Detect which cell encompasses the target text, then output its (x, y) center coordinate. 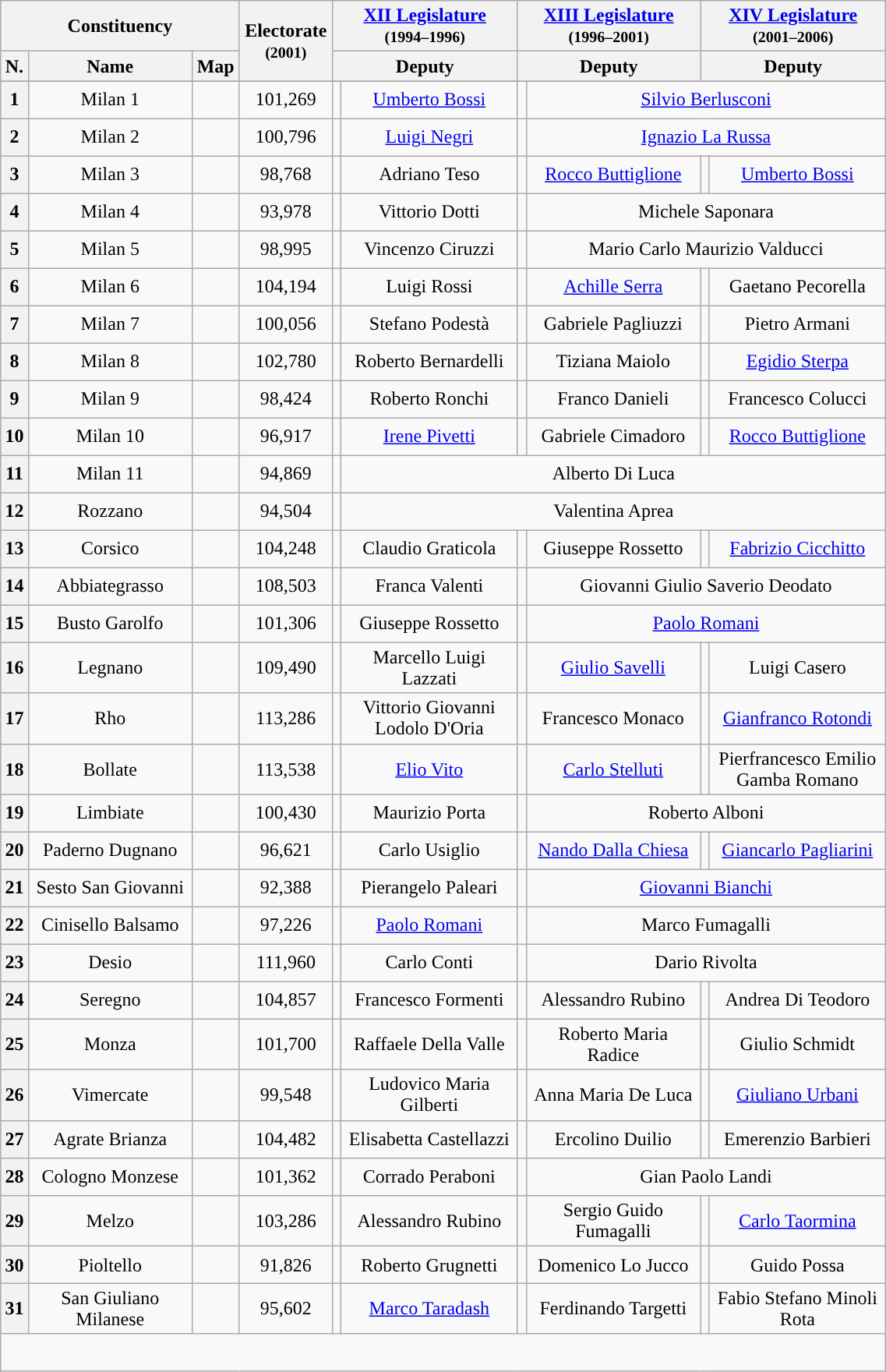
8 (14, 362)
Andrea Di Teodoro (798, 1000)
Legnano (110, 667)
21 (14, 888)
19 (14, 813)
Luigi Rossi (429, 287)
3 (14, 175)
Rozzano (110, 511)
102,780 (286, 362)
100,056 (286, 324)
Francesco Formenti (429, 1000)
9 (14, 399)
96,621 (286, 850)
Nando Dalla Chiesa (612, 850)
Milan 4 (110, 212)
12 (14, 511)
Gianfranco Rotondi (798, 719)
Milan 2 (110, 137)
Milan 3 (110, 175)
28 (14, 1176)
Corsico (110, 549)
Vittorio Giovanni Lodolo D'Oria (429, 719)
Gian Paolo Landi (706, 1176)
98,424 (286, 399)
Fabio Stefano Minoli Rota (798, 1308)
104,857 (286, 1000)
Vincenzo Ciruzzi (429, 249)
Egidio Sterpa (798, 362)
31 (14, 1308)
Maurizio Porta (429, 813)
Constituency (120, 27)
92,388 (286, 888)
104,482 (286, 1139)
Seregno (110, 1000)
Map (215, 66)
108,503 (286, 586)
Bollate (110, 769)
Roberto Bernardelli (429, 362)
23 (14, 963)
Pierangelo Paleari (429, 888)
Pioltello (110, 1264)
XII Legislature(1994–1996) (425, 27)
Ludovico Maria Gilberti (429, 1094)
Francesco Monaco (612, 719)
Silvio Berlusconi (706, 100)
Adriano Teso (429, 175)
Domenico Lo Jucco (612, 1264)
Anna Maria De Luca (612, 1094)
Raffaele Della Valle (429, 1045)
104,248 (286, 549)
Francesco Colucci (798, 399)
Agrate Brianza (110, 1139)
Cologno Monzese (110, 1176)
27 (14, 1139)
Roberto Ronchi (429, 399)
Busto Garolfo (110, 624)
Vittorio Dotti (429, 212)
94,504 (286, 511)
4 (14, 212)
Roberto Maria Radice (612, 1045)
10 (14, 437)
25 (14, 1045)
XIII Legislature(1996–2001) (609, 27)
Monza (110, 1045)
XIV Legislature(2001–2006) (793, 27)
111,960 (286, 963)
Giuliano Urbani (798, 1094)
Luigi Casero (798, 667)
Milan 7 (110, 324)
Milan 9 (110, 399)
Ferdinando Targetti (612, 1308)
17 (14, 719)
Gabriele Pagliuzzi (612, 324)
Dario Rivolta (706, 963)
Irene Pivetti (429, 437)
Desio (110, 963)
Pietro Armani (798, 324)
Giancarlo Pagliarini (798, 850)
11 (14, 474)
Milan 5 (110, 249)
30 (14, 1264)
18 (14, 769)
26 (14, 1094)
91,826 (286, 1264)
Giovanni Bianchi (706, 888)
Marco Taradash (429, 1308)
Milan 11 (110, 474)
5 (14, 249)
104,194 (286, 287)
15 (14, 624)
Achille Serra (612, 287)
San Giuliano Milanese (110, 1308)
Ignazio La Russa (706, 137)
113,286 (286, 719)
Ercolino Duilio (612, 1139)
Michele Saponara (706, 212)
Giulio Savelli (612, 667)
Mario Carlo Maurizio Valducci (706, 249)
99,548 (286, 1094)
Abbiategrasso (110, 586)
13 (14, 549)
Milan 10 (110, 437)
Limbiate (110, 813)
101,700 (286, 1045)
2 (14, 137)
Milan 1 (110, 100)
22 (14, 925)
Paderno Dugnano (110, 850)
20 (14, 850)
Marcello Luigi Lazzati (429, 667)
Marco Fumagalli (706, 925)
Carlo Stelluti (612, 769)
Luigi Negri (429, 137)
Sesto San Giovanni (110, 888)
103,286 (286, 1221)
Emerenzio Barbieri (798, 1139)
Claudio Graticola (429, 549)
98,995 (286, 249)
96,917 (286, 437)
6 (14, 287)
29 (14, 1221)
N. (14, 66)
97,226 (286, 925)
95,602 (286, 1308)
93,978 (286, 212)
Roberto Grugnetti (429, 1264)
Name (110, 66)
101,269 (286, 100)
Guido Possa (798, 1264)
16 (14, 667)
100,796 (286, 137)
109,490 (286, 667)
Milan 6 (110, 287)
Giovanni Giulio Saverio Deodato (706, 586)
Sergio Guido Fumagalli (612, 1221)
7 (14, 324)
Alberto Di Luca (614, 474)
Valentina Aprea (614, 511)
Carlo Taormina (798, 1221)
Franca Valenti (429, 586)
94,869 (286, 474)
14 (14, 586)
101,362 (286, 1176)
Stefano Podestà (429, 324)
Giulio Schmidt (798, 1045)
Roberto Alboni (706, 813)
98,768 (286, 175)
Tiziana Maiolo (612, 362)
Vimercate (110, 1094)
Elisabetta Castellazzi (429, 1139)
Rho (110, 719)
Electorate(2001) (286, 41)
Pierfrancesco Emilio Gamba Romano (798, 769)
101,306 (286, 624)
Fabrizio Cicchitto (798, 549)
Cinisello Balsamo (110, 925)
Gabriele Cimadoro (612, 437)
Franco Danieli (612, 399)
Carlo Conti (429, 963)
Milan 8 (110, 362)
Elio Vito (429, 769)
Corrado Peraboni (429, 1176)
100,430 (286, 813)
Carlo Usiglio (429, 850)
Melzo (110, 1221)
Gaetano Pecorella (798, 287)
1 (14, 100)
113,538 (286, 769)
24 (14, 1000)
